Pinpoint the cell where the given text exists, returning its [X, Y] midpoint coordinate. 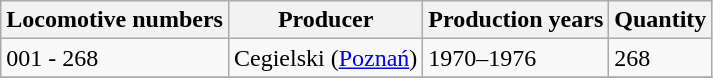
Quantity [660, 20]
Cegielski (Poznań) [325, 58]
Producer [325, 20]
Production years [516, 20]
1970–1976 [516, 58]
001 - 268 [115, 58]
268 [660, 58]
Locomotive numbers [115, 20]
